Capture the cell that displays the provided text and extract its (X, Y) central coordinate. 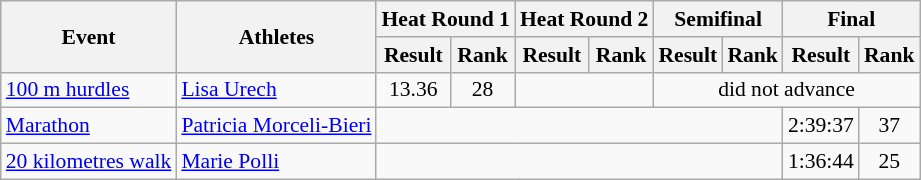
1:36:44 (821, 162)
100 m hurdles (89, 90)
Heat Round 1 (445, 19)
2:39:37 (821, 126)
Patricia Morceli-Bieri (276, 126)
Marathon (89, 126)
20 kilometres walk (89, 162)
Athletes (276, 36)
Final (852, 19)
Event (89, 36)
did not advance (786, 90)
Marie Polli (276, 162)
25 (890, 162)
28 (482, 90)
13.36 (413, 90)
Lisa Urech (276, 90)
37 (890, 126)
Heat Round 2 (584, 19)
Semifinal (718, 19)
